Return the (X, Y) coordinate for the center point of the cell that contains the specified text.  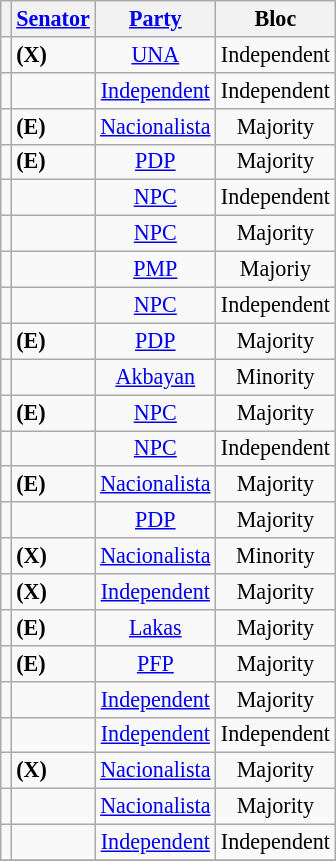
Majoriy (276, 269)
PFP (156, 663)
Senator (53, 18)
Party (156, 18)
Akbayan (156, 377)
Lakas (156, 627)
PMP (156, 269)
Bloc (276, 18)
UNA (156, 54)
